Locate the cell with the specified text and output its [x, y] center coordinate. 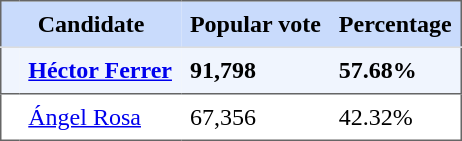
Héctor Ferrer [100, 70]
42.32% [396, 117]
Popular vote [256, 24]
Candidate [91, 24]
57.68% [396, 70]
Percentage [396, 24]
67,356 [256, 117]
91,798 [256, 70]
Ángel Rosa [100, 117]
